Return the (x, y) coordinate for the center point of the cell that contains the specified text.  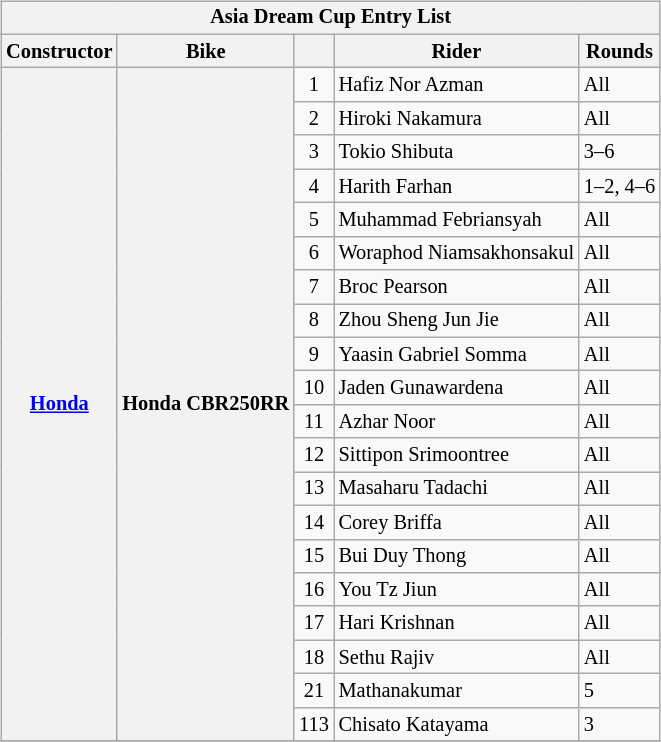
14 (314, 522)
You Tz Jiun (456, 590)
13 (314, 489)
1–2, 4–6 (620, 186)
Chisato Katayama (456, 724)
Sittipon Srimoontree (456, 455)
113 (314, 724)
Woraphod Niamsakhonsakul (456, 253)
Hafiz Nor Azman (456, 85)
Hari Krishnan (456, 623)
6 (314, 253)
Rounds (620, 51)
Azhar Noor (456, 422)
Bike (206, 51)
8 (314, 321)
Constructor (59, 51)
10 (314, 388)
15 (314, 556)
Corey Briffa (456, 522)
Honda (59, 404)
9 (314, 354)
4 (314, 186)
Sethu Rajiv (456, 657)
Yaasin Gabriel Somma (456, 354)
Hiroki Nakamura (456, 119)
Jaden Gunawardena (456, 388)
17 (314, 623)
3–6 (620, 152)
21 (314, 691)
18 (314, 657)
1 (314, 85)
Bui Duy Thong (456, 556)
16 (314, 590)
2 (314, 119)
Broc Pearson (456, 287)
Mathanakumar (456, 691)
11 (314, 422)
Tokio Shibuta (456, 152)
12 (314, 455)
Harith Farhan (456, 186)
Honda CBR250RR (206, 404)
Zhou Sheng Jun Jie (456, 321)
Muhammad Febriansyah (456, 220)
Asia Dream Cup Entry List (330, 18)
Rider (456, 51)
7 (314, 287)
Masaharu Tadachi (456, 489)
